Pinpoint the cell where the given text exists, returning its (X, Y) midpoint coordinate. 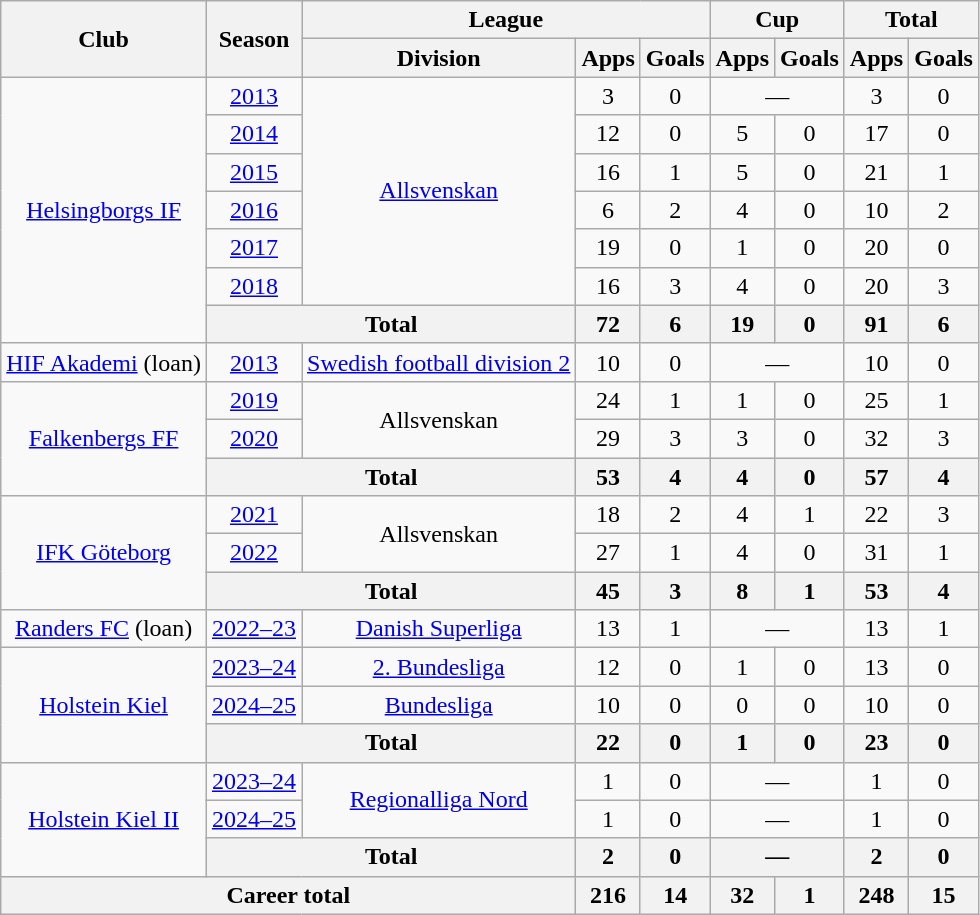
25 (876, 400)
Bundesliga (439, 705)
2019 (254, 400)
248 (876, 895)
29 (608, 438)
24 (608, 400)
45 (608, 591)
League (506, 20)
2020 (254, 438)
2018 (254, 286)
Danish Superliga (439, 629)
2021 (254, 515)
IFK Göteborg (104, 553)
57 (876, 477)
Holstein Kiel (104, 705)
Swedish football division 2 (439, 362)
Club (104, 39)
216 (608, 895)
2017 (254, 248)
17 (876, 134)
Helsingborgs IF (104, 210)
91 (876, 324)
2014 (254, 134)
2022–23 (254, 629)
2022 (254, 553)
Holstein Kiel II (104, 819)
8 (742, 591)
Career total (288, 895)
Regionalliga Nord (439, 800)
Season (254, 39)
15 (944, 895)
Falkenbergs FF (104, 438)
Division (439, 58)
2015 (254, 172)
2. Bundesliga (439, 667)
Randers FC (loan) (104, 629)
14 (675, 895)
Cup (777, 20)
31 (876, 553)
18 (608, 515)
21 (876, 172)
2016 (254, 210)
27 (608, 553)
23 (876, 743)
HIF Akademi (loan) (104, 362)
72 (608, 324)
